Search for the cell housing the specified text and yield its [X, Y] center coordinate. 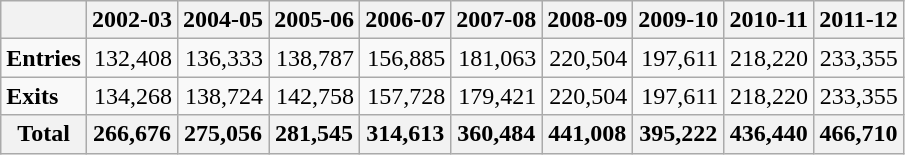
314,613 [406, 134]
179,421 [496, 96]
138,724 [224, 96]
136,333 [224, 58]
134,268 [132, 96]
142,758 [314, 96]
2002-03 [132, 20]
2006-07 [406, 20]
395,222 [678, 134]
275,056 [224, 134]
466,710 [859, 134]
Entries [44, 58]
Exits [44, 96]
2005-06 [314, 20]
2008-09 [588, 20]
138,787 [314, 58]
441,008 [588, 134]
132,408 [132, 58]
156,885 [406, 58]
2009-10 [678, 20]
2004-05 [224, 20]
266,676 [132, 134]
436,440 [769, 134]
2011-12 [859, 20]
181,063 [496, 58]
157,728 [406, 96]
Total [44, 134]
2007-08 [496, 20]
360,484 [496, 134]
2010-11 [769, 20]
281,545 [314, 134]
